Identify which cell holds the provided text, then report its [X, Y] central coordinate. 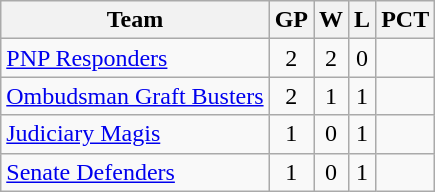
L [362, 20]
Judiciary Magis [135, 134]
Ombudsman Graft Busters [135, 96]
Team [135, 20]
Senate Defenders [135, 172]
GP [291, 20]
PNP Responders [135, 58]
PCT [406, 20]
W [332, 20]
